Locate the cell with the specified text and output its (x, y) center coordinate. 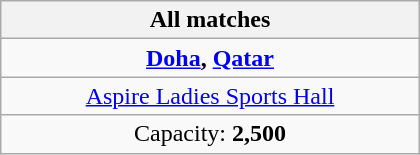
All matches (210, 20)
Doha, Qatar (210, 58)
Capacity: 2,500 (210, 134)
Aspire Ladies Sports Hall (210, 96)
